Identify which cell holds the provided text, then report its (X, Y) central coordinate. 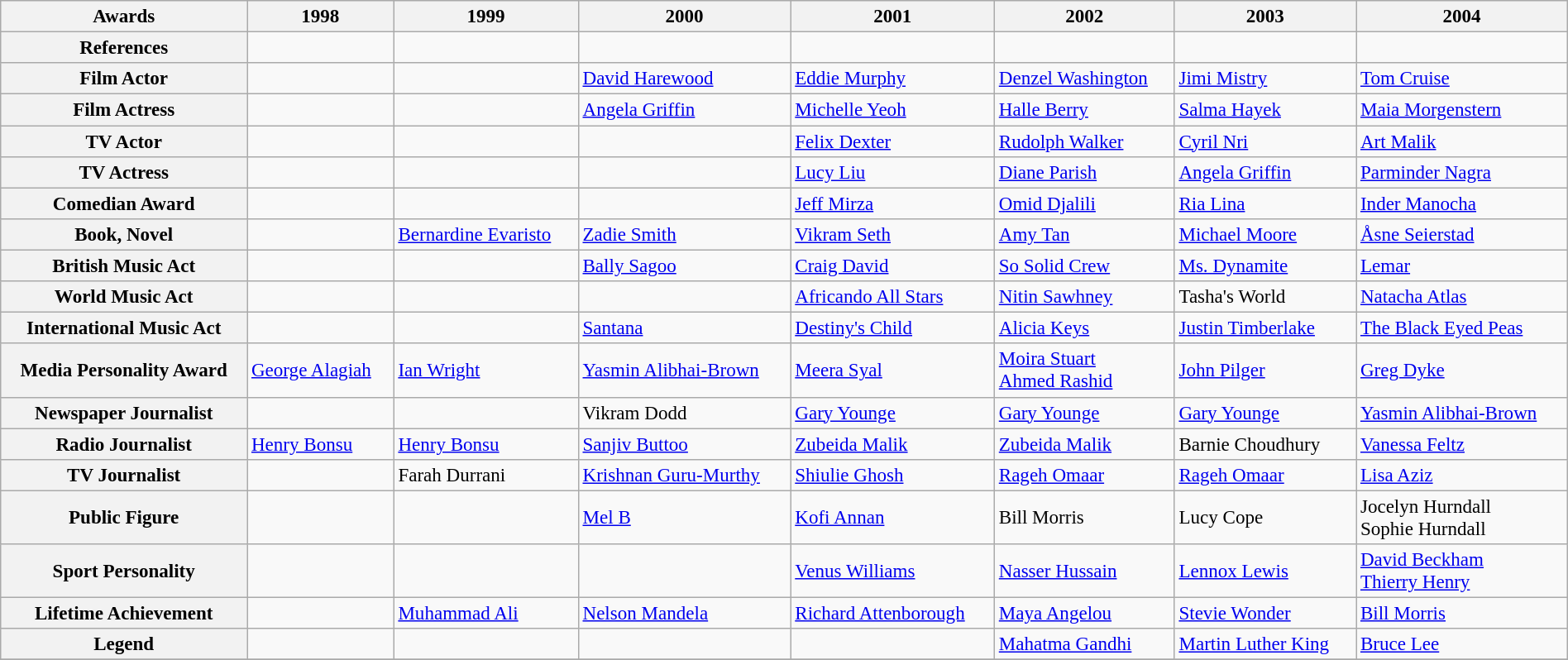
Film Actor (124, 79)
Inder Manocha (1462, 203)
Public Figure (124, 518)
Barnie Choudhury (1265, 444)
Amy Tan (1084, 235)
Jimi Mistry (1265, 79)
Book, Novel (124, 235)
Nelson Mandela (685, 614)
International Music Act (124, 328)
2004 (1462, 17)
Sanjiv Buttoo (685, 444)
Martin Luther King (1265, 644)
Ian Wright (486, 371)
TV Journalist (124, 476)
Salma Hayek (1265, 110)
TV Actress (124, 173)
2002 (1084, 17)
Awards (124, 17)
Sport Personality (124, 571)
Justin Timberlake (1265, 328)
Venus Williams (893, 571)
Krishnan Guru-Murthy (685, 476)
TV Actor (124, 141)
Eddie Murphy (893, 79)
Stevie Wonder (1265, 614)
Michelle Yeoh (893, 110)
Lucy Liu (893, 173)
Parminder Nagra (1462, 173)
Tasha's World (1265, 297)
Alicia Keys (1084, 328)
2000 (685, 17)
Vikram Dodd (685, 413)
Maia Morgenstern (1462, 110)
British Music Act (124, 266)
Richard Attenborough (893, 614)
Natacha Atlas (1462, 297)
Tom Cruise (1462, 79)
John Pilger (1265, 371)
Film Actress (124, 110)
Meera Syal (893, 371)
Ria Lina (1265, 203)
1998 (321, 17)
Mahatma Gandhi (1084, 644)
Jeff Mirza (893, 203)
World Music Act (124, 297)
Shiulie Ghosh (893, 476)
George Alagiah (321, 371)
Lifetime Achievement (124, 614)
Ms. Dynamite (1265, 266)
Rudolph Walker (1084, 141)
Newspaper Journalist (124, 413)
Africando All Stars (893, 297)
References (124, 48)
Zadie Smith (685, 235)
Bruce Lee (1462, 644)
Nasser Hussain (1084, 571)
2001 (893, 17)
Halle Berry (1084, 110)
1999 (486, 17)
David BeckhamThierry Henry (1462, 571)
Denzel Washington (1084, 79)
Lennox Lewis (1265, 571)
So Solid Crew (1084, 266)
Jocelyn HurndallSophie Hurndall (1462, 518)
Craig David (893, 266)
Mel B (685, 518)
Bally Sagoo (685, 266)
Lisa Aziz (1462, 476)
Media Personality Award (124, 371)
Omid Djalili (1084, 203)
Destiny's Child (893, 328)
Radio Journalist (124, 444)
Santana (685, 328)
Maya Angelou (1084, 614)
Lemar (1462, 266)
Vikram Seth (893, 235)
Muhammad Ali (486, 614)
2003 (1265, 17)
Nitin Sawhney (1084, 297)
David Harewood (685, 79)
Diane Parish (1084, 173)
Michael Moore (1265, 235)
Moira StuartAhmed Rashid (1084, 371)
Art Malik (1462, 141)
Åsne Seierstad (1462, 235)
Comedian Award (124, 203)
The Black Eyed Peas (1462, 328)
Legend (124, 644)
Felix Dexter (893, 141)
Vanessa Feltz (1462, 444)
Kofi Annan (893, 518)
Bernardine Evaristo (486, 235)
Cyril Nri (1265, 141)
Lucy Cope (1265, 518)
Greg Dyke (1462, 371)
Farah Durrani (486, 476)
